Search for the cell housing the specified text and yield its [X, Y] center coordinate. 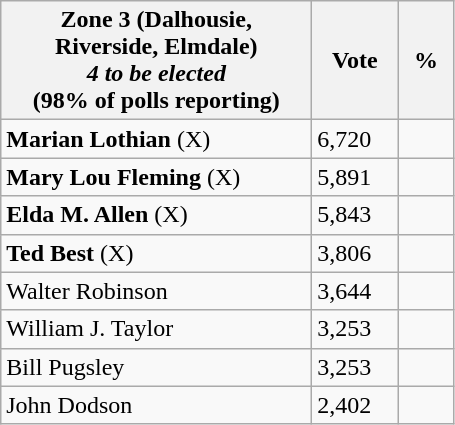
2,402 [355, 405]
% [426, 60]
John Dodson [156, 405]
6,720 [355, 139]
Walter Robinson [156, 291]
5,891 [355, 177]
5,843 [355, 215]
3,644 [355, 291]
Mary Lou Fleming (X) [156, 177]
Ted Best (X) [156, 253]
Bill Pugsley [156, 367]
3,806 [355, 253]
William J. Taylor [156, 329]
Vote [355, 60]
Zone 3 (Dalhousie, Riverside, Elmdale) 4 to be elected (98% of polls reporting) [156, 60]
Elda M. Allen (X) [156, 215]
Marian Lothian (X) [156, 139]
